Capture the cell that displays the provided text and extract its (X, Y) central coordinate. 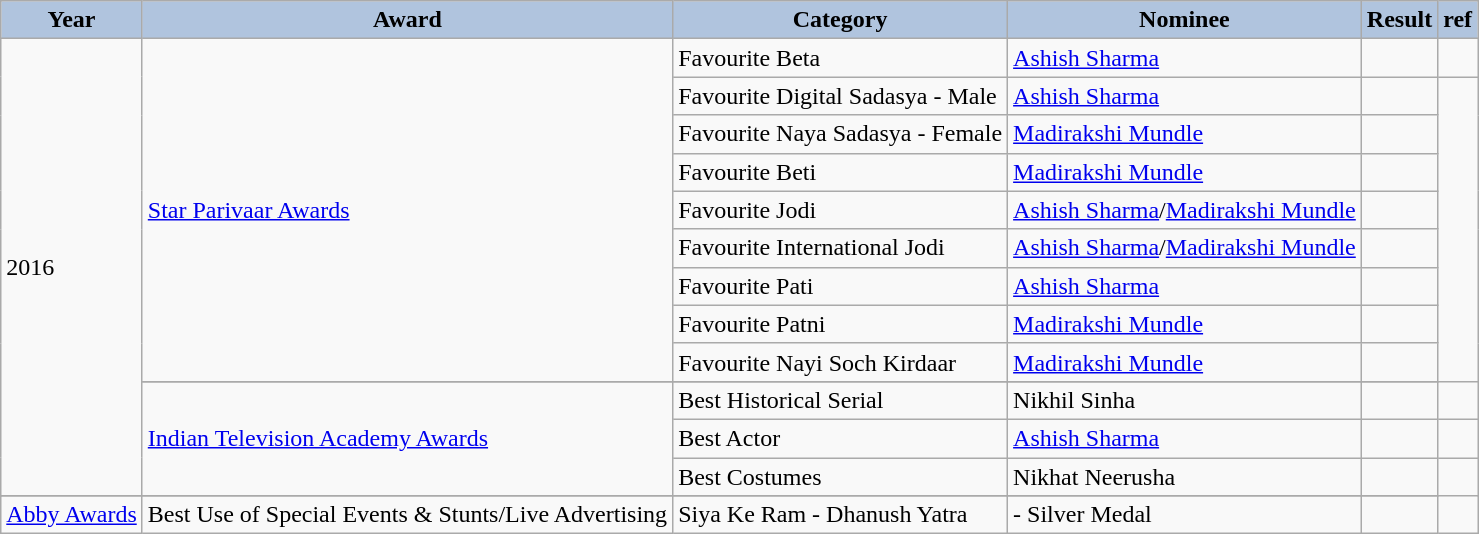
Best Use of Special Events & Stunts/Live Advertising (407, 515)
Favourite Digital Sadasya - Male (840, 96)
Best Costumes (840, 477)
Abby Awards (72, 515)
ref (1458, 20)
Result (1399, 20)
Favourite Naya Sadasya - Female (840, 134)
Year (72, 20)
Nikhat Neerusha (1185, 477)
Star Parivaar Awards (407, 210)
- Silver Medal (1185, 515)
Nominee (1185, 20)
Nikhil Sinha (1185, 400)
Favourite Pati (840, 286)
Favourite Patni (840, 324)
Favourite Beta (840, 58)
Favourite International Jodi (840, 248)
Favourite Beti (840, 172)
Favourite Nayi Soch Kirdaar (840, 362)
Siya Ke Ram - Dhanush Yatra (840, 515)
Best Historical Serial (840, 400)
Favourite Jodi (840, 210)
Best Actor (840, 438)
Category (840, 20)
Indian Television Academy Awards (407, 438)
Award (407, 20)
2016 (72, 268)
